Extract the (x, y) coordinate from the center of the cell holding the provided text.  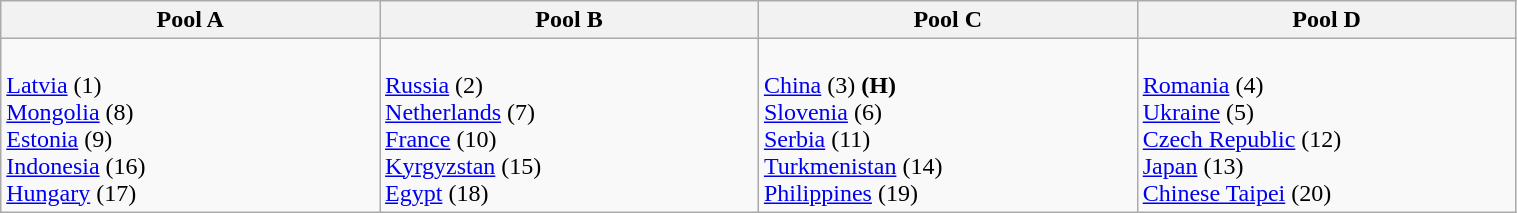
Pool A (190, 20)
Latvia (1) Mongolia (8) Estonia (9) Indonesia (16) Hungary (17) (190, 126)
Pool C (948, 20)
Pool D (1326, 20)
Romania (4) Ukraine (5) Czech Republic (12) Japan (13) Chinese Taipei (20) (1326, 126)
Russia (2) Netherlands (7) France (10) Kyrgyzstan (15) Egypt (18) (570, 126)
China (3) (H) Slovenia (6) Serbia (11) Turkmenistan (14) Philippines (19) (948, 126)
Pool B (570, 20)
